Return [X, Y] of the center of cell containing provided text 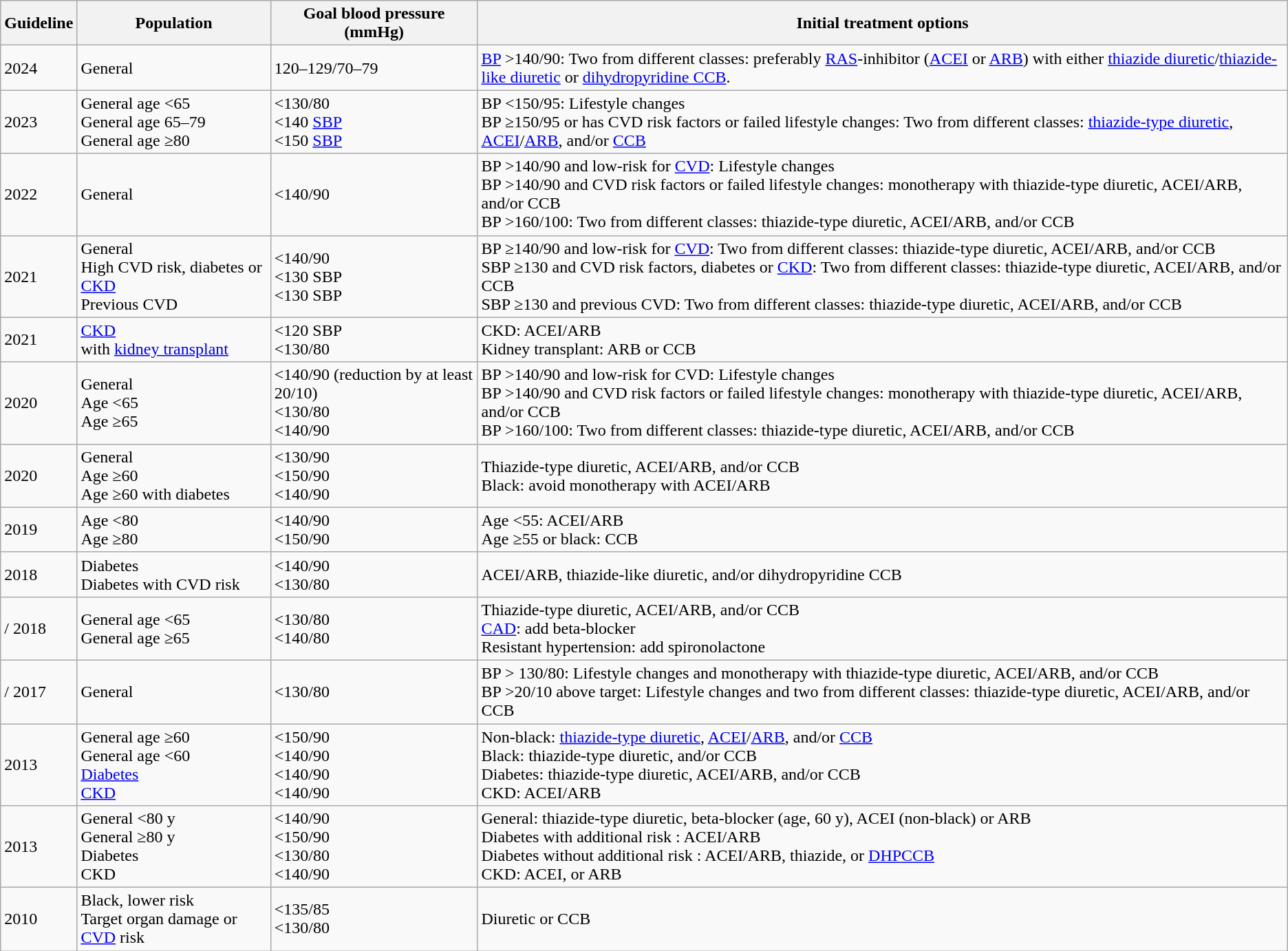
<120 SBP<130/80 [374, 340]
Age <55: ACEI/ARBAge ≥55 or black: CCB [882, 530]
CKD: ACEI/ARBKidney transplant: ARB or CCB [882, 340]
Diuretic or CCB [882, 919]
ACEI/ARB, thiazide-like diuretic, and/or dihydropyridine CCB [882, 574]
2024 [39, 67]
GeneralAge <65Age ≥65 [173, 403]
2019 [39, 530]
<150/90<140/90<140/90<140/90 [374, 765]
<140/90<150/90 [374, 530]
2018 [39, 574]
<140/90 (reduction by at least 20/10)<130/80<140/90 [374, 403]
Initial treatment options [882, 23]
120–129/70–79 [374, 67]
<130/90<150/90<140/90 [374, 475]
2010 [39, 919]
2023 [39, 122]
<140/90<150/90<130/80<140/90 [374, 846]
<130/80<140/80 [374, 628]
General age <65General age 65–79General age ≥80 [173, 122]
GeneralAge ≥60Age ≥60 with diabetes [173, 475]
2022 [39, 194]
Goal blood pressure (mmHg) [374, 23]
DiabetesDiabetes with CVD risk [173, 574]
Age <80Age ≥80 [173, 530]
General age <65General age ≥65 [173, 628]
/ 2018 [39, 628]
<135/85<130/80 [374, 919]
CKDwith kidney transplant [173, 340]
Guideline [39, 23]
GeneralHigh CVD risk, diabetes or CKDPrevious CVD [173, 277]
Black, lower riskTarget organ damage or CVD risk [173, 919]
<140/90 [374, 194]
<140/90<130/80 [374, 574]
Thiazide-type diuretic, ACEI/ARB, and/or CCBBlack: avoid monotherapy with ACEI/ARB [882, 475]
General age ≥60General age <60DiabetesCKD [173, 765]
Population [173, 23]
<140/90<130 SBP<130 SBP [374, 277]
<130/80 [374, 692]
Thiazide-type diuretic, ACEI/ARB, and/or CCBCAD: add beta-blockerResistant hypertension: add spironolactone [882, 628]
<130/80<140 SBP<150 SBP [374, 122]
/ 2017 [39, 692]
General <80 yGeneral ≥80 yDiabetesCKD [173, 846]
